From the cell containing the given text, extract its center point as (X, Y) coordinate. 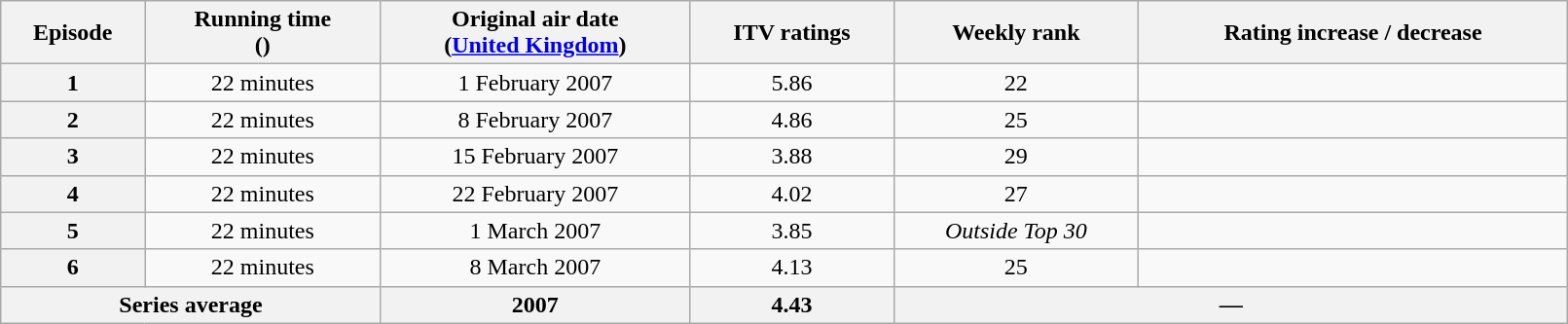
— (1230, 305)
Series average (191, 305)
8 February 2007 (535, 120)
1 March 2007 (535, 231)
4.86 (791, 120)
8 March 2007 (535, 268)
3.85 (791, 231)
3 (73, 157)
4.43 (791, 305)
3.88 (791, 157)
22 February 2007 (535, 194)
2 (73, 120)
1 (73, 83)
5 (73, 231)
1 February 2007 (535, 83)
15 February 2007 (535, 157)
Rating increase / decrease (1353, 33)
29 (1016, 157)
4 (73, 194)
Running time() (263, 33)
5.86 (791, 83)
4.13 (791, 268)
Weekly rank (1016, 33)
Episode (73, 33)
6 (73, 268)
22 (1016, 83)
27 (1016, 194)
ITV ratings (791, 33)
Outside Top 30 (1016, 231)
Original air date(United Kingdom) (535, 33)
4.02 (791, 194)
2007 (535, 305)
